Locate the cell with the specified text and output its (x, y) center coordinate. 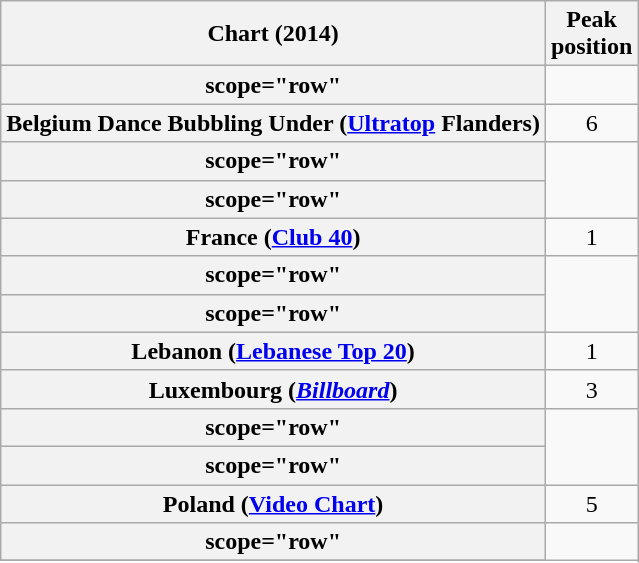
Luxembourg (Billboard) (274, 389)
Chart (2014) (274, 34)
Peakposition (591, 34)
3 (591, 389)
5 (591, 503)
Lebanon (Lebanese Top 20) (274, 351)
6 (591, 123)
France (Club 40) (274, 237)
Belgium Dance Bubbling Under (Ultratop Flanders) (274, 123)
Poland (Video Chart) (274, 503)
